Extract the [X, Y] coordinate from the center of the cell holding the provided text.  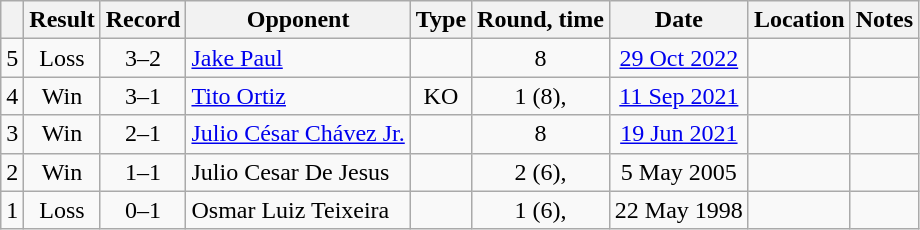
3–1 [143, 96]
Record [143, 20]
Type [440, 20]
KO [440, 96]
3 [12, 134]
Location [799, 20]
5 [12, 58]
4 [12, 96]
Jake Paul [298, 58]
Tito Ortiz [298, 96]
2 [12, 172]
19 Jun 2021 [678, 134]
2 (6), [541, 172]
Opponent [298, 20]
2–1 [143, 134]
1 [12, 210]
29 Oct 2022 [678, 58]
Result [62, 20]
11 Sep 2021 [678, 96]
3–2 [143, 58]
Notes [884, 20]
1–1 [143, 172]
Julio Cesar De Jesus [298, 172]
0–1 [143, 210]
5 May 2005 [678, 172]
Julio César Chávez Jr. [298, 134]
Round, time [541, 20]
Date [678, 20]
Osmar Luiz Teixeira [298, 210]
1 (6), [541, 210]
1 (8), [541, 96]
22 May 1998 [678, 210]
